Detect which cell encompasses the target text, then output its [X, Y] center coordinate. 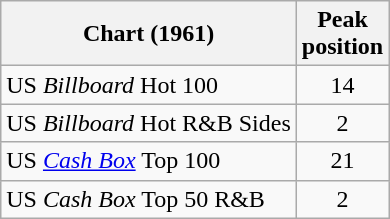
US Cash Box Top 50 R&B [149, 199]
Peakposition [342, 34]
US Billboard Hot R&B Sides [149, 123]
21 [342, 161]
14 [342, 85]
US Billboard Hot 100 [149, 85]
US Cash Box Top 100 [149, 161]
Chart (1961) [149, 34]
